For the text-containing cell, return its midpoint in (X, Y) coordinate format. 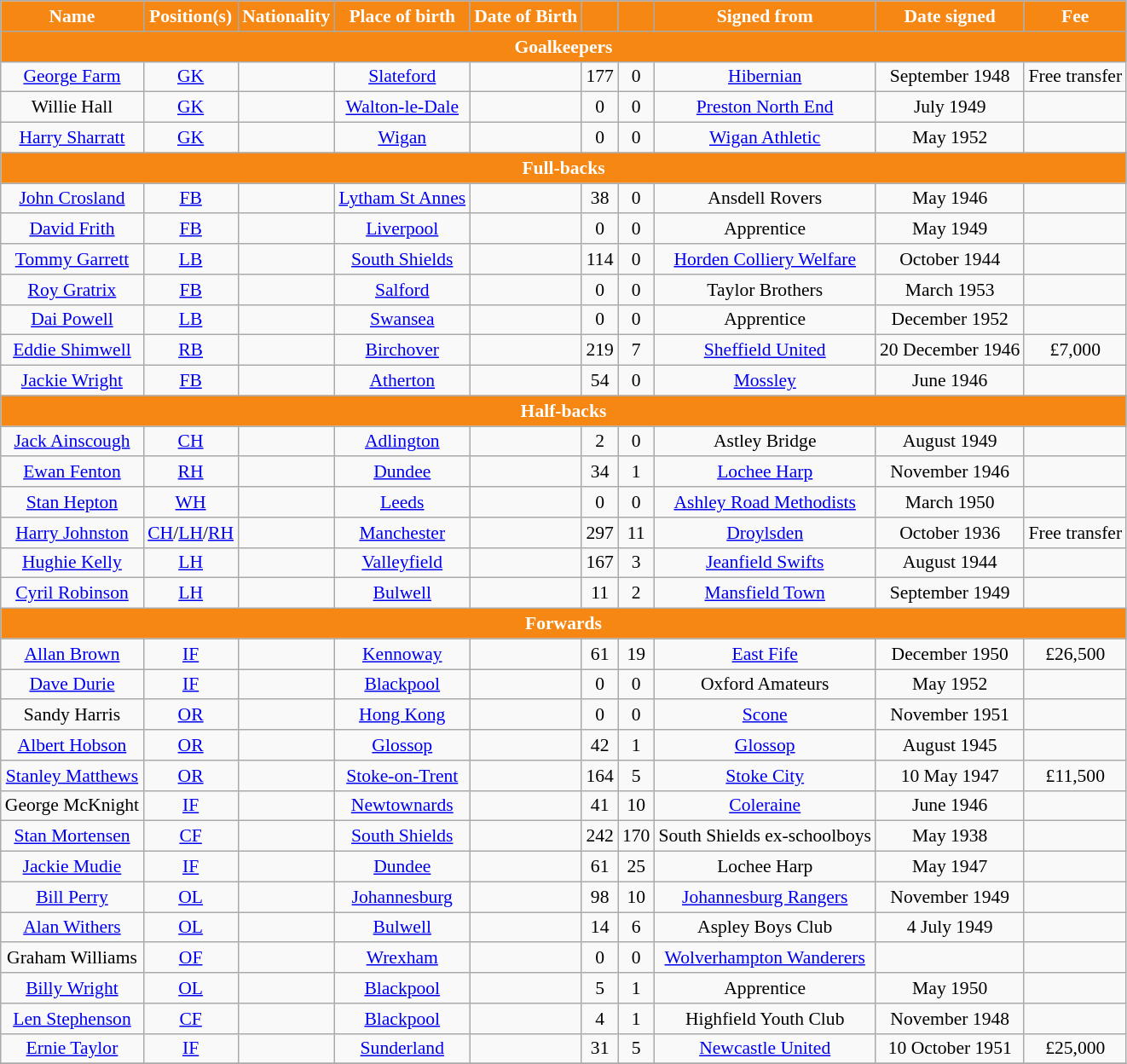
114 (600, 259)
Place of birth (402, 16)
Nationality (286, 16)
Valleyfield (402, 563)
Bill Perry (72, 897)
David Frith (72, 229)
Preston North End (765, 107)
OF (191, 958)
242 (600, 836)
Harry Sharratt (72, 138)
George Farm (72, 77)
John Crosland (72, 199)
Johannesburg (402, 897)
Stan Mortensen (72, 836)
Ansdell Rovers (765, 199)
Harry Johnston (72, 533)
Kennoway (402, 654)
Mansfield Town (765, 593)
98 (600, 897)
Wrexham (402, 958)
25 (636, 867)
Stoke-on-Trent (402, 776)
May 1950 (950, 988)
164 (600, 776)
Jack Ainscough (72, 442)
Wolverhampton Wanderers (765, 958)
177 (600, 77)
Forwards (563, 624)
Walton-le-Dale (402, 107)
Wigan (402, 138)
September 1948 (950, 77)
Jackie Mudie (72, 867)
Roy Gratrix (72, 290)
Wigan Athletic (765, 138)
WH (191, 502)
£25,000 (1075, 1049)
Alan Withers (72, 928)
Liverpool (402, 229)
Ernie Taylor (72, 1049)
Newtownards (402, 806)
Eddie Shimwell (72, 350)
November 1948 (950, 1019)
Leeds (402, 502)
November 1951 (950, 715)
Ewan Fenton (72, 472)
3 (636, 563)
May 1938 (950, 836)
Hibernian (765, 77)
41 (600, 806)
Dave Durie (72, 685)
Ashley Road Methodists (765, 502)
£11,500 (1075, 776)
March 1950 (950, 502)
December 1952 (950, 320)
August 1945 (950, 745)
Allan Brown (72, 654)
Position(s) (191, 16)
September 1949 (950, 593)
Full-backs (563, 168)
£26,500 (1075, 654)
Albert Hobson (72, 745)
Astley Bridge (765, 442)
Slateford (402, 77)
167 (600, 563)
Manchester (402, 533)
Hughie Kelly (72, 563)
Highfield Youth Club (765, 1019)
£7,000 (1075, 350)
Johannesburg Rangers (765, 897)
Signed from (765, 16)
Goalkeepers (563, 47)
Sheffield United (765, 350)
Swansea (402, 320)
Tommy Garrett (72, 259)
Dai Powell (72, 320)
Sandy Harris (72, 715)
6 (636, 928)
Len Stephenson (72, 1019)
November 1949 (950, 897)
March 1953 (950, 290)
Coleraine (765, 806)
Lytham St Annes (402, 199)
George McKnight (72, 806)
Date of Birth (525, 16)
38 (600, 199)
4 July 1949 (950, 928)
Oxford Amateurs (765, 685)
August 1949 (950, 442)
South Shields ex-schoolboys (765, 836)
219 (600, 350)
Fee (1075, 16)
November 1946 (950, 472)
Scone (765, 715)
Date signed (950, 16)
Stanley Matthews (72, 776)
December 1950 (950, 654)
Mossley (765, 381)
Sunderland (402, 1049)
Hong Kong (402, 715)
RB (191, 350)
Willie Hall (72, 107)
54 (600, 381)
August 1944 (950, 563)
Name (72, 16)
May 1947 (950, 867)
7 (636, 350)
10 October 1951 (950, 1049)
297 (600, 533)
Billy Wright (72, 988)
East Fife (765, 654)
4 (600, 1019)
42 (600, 745)
October 1936 (950, 533)
Stan Hepton (72, 502)
31 (600, 1049)
14 (600, 928)
Birchover (402, 350)
CH (191, 442)
34 (600, 472)
20 December 1946 (950, 350)
Jeanfield Swifts (765, 563)
July 1949 (950, 107)
Jackie Wright (72, 381)
Adlington (402, 442)
Atherton (402, 381)
10 May 1947 (950, 776)
Stoke City (765, 776)
Graham Williams (72, 958)
19 (636, 654)
Aspley Boys Club (765, 928)
RH (191, 472)
CH/LH/RH (191, 533)
Newcastle United (765, 1049)
170 (636, 836)
Droylsden (765, 533)
Cyril Robinson (72, 593)
Half-backs (563, 411)
Salford (402, 290)
October 1944 (950, 259)
May 1946 (950, 199)
May 1949 (950, 229)
Horden Colliery Welfare (765, 259)
Taylor Brothers (765, 290)
